Find where the given text appears and provide that cell's center as (x, y) coordinate. 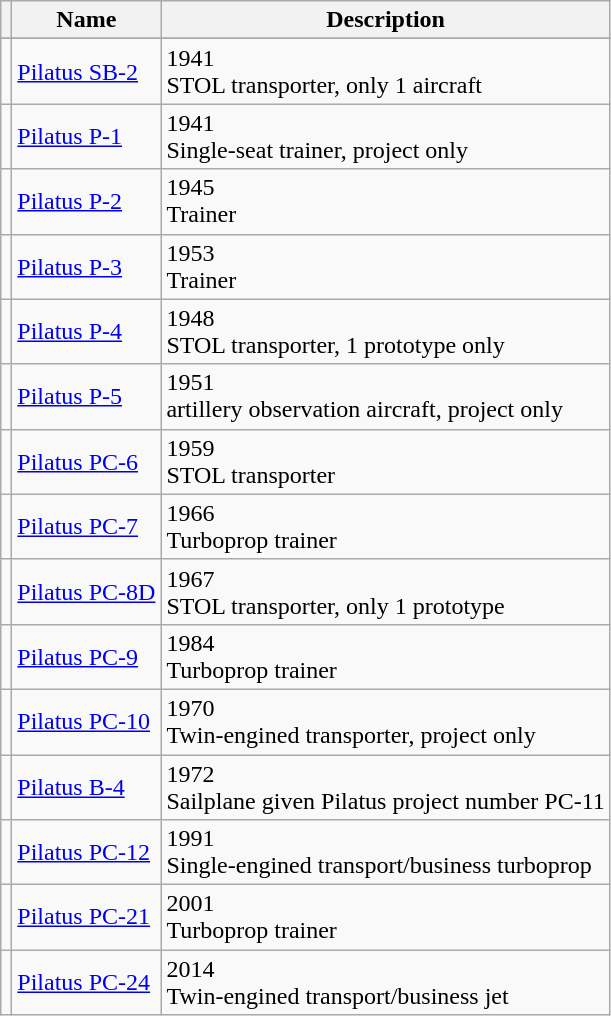
1945Trainer (386, 202)
1970Twin-engined transporter, project only (386, 722)
Pilatus PC-6 (86, 462)
1966Turboprop trainer (386, 526)
Pilatus P-1 (86, 136)
Description (386, 20)
1991Single-engined transport/business turboprop (386, 852)
Pilatus PC-7 (86, 526)
Pilatus PC-9 (86, 656)
1941STOL transporter, only 1 aircraft (386, 72)
Pilatus PC-21 (86, 918)
Pilatus B-4 (86, 786)
Name (86, 20)
Pilatus PC-12 (86, 852)
Pilatus PC-10 (86, 722)
1941Single-seat trainer, project only (386, 136)
1967STOL transporter, only 1 prototype (386, 592)
1953Trainer (386, 266)
Pilatus P-5 (86, 396)
Pilatus P-3 (86, 266)
Pilatus PC-24 (86, 982)
Pilatus P-2 (86, 202)
1972Sailplane given Pilatus project number PC-11 (386, 786)
Pilatus PC-8D (86, 592)
2001Turboprop trainer (386, 918)
2014Twin-engined transport/business jet (386, 982)
1984Turboprop trainer (386, 656)
Pilatus P-4 (86, 332)
1948STOL transporter, 1 prototype only (386, 332)
Pilatus SB-2 (86, 72)
1959STOL transporter (386, 462)
1951artillery observation aircraft, project only (386, 396)
